Detect which cell encompasses the target text, then output its [X, Y] center coordinate. 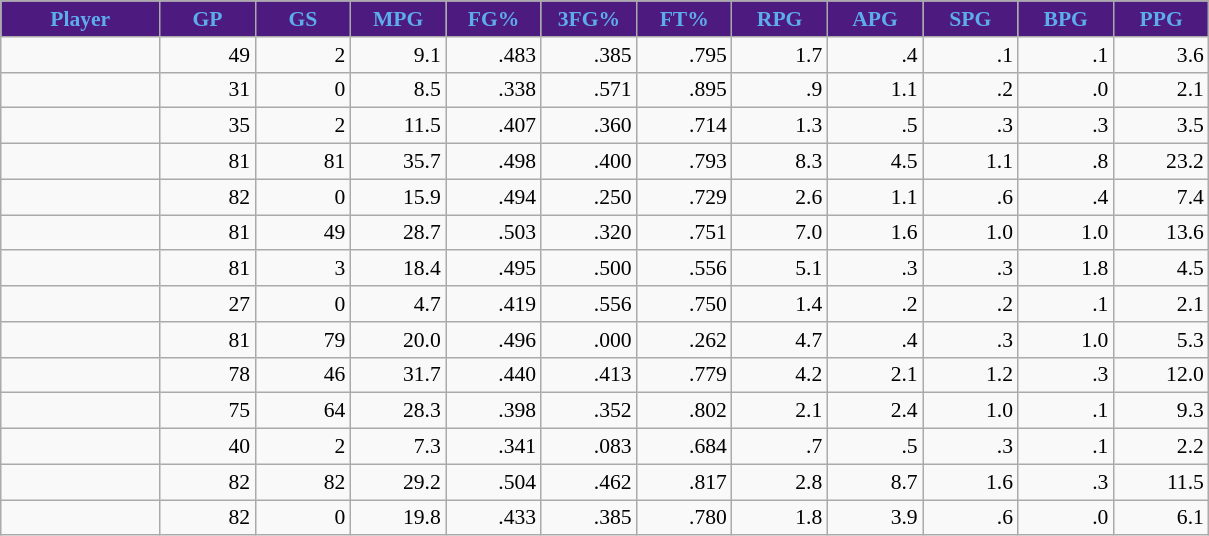
2.4 [874, 411]
FT% [684, 19]
.495 [494, 269]
29.2 [398, 482]
12.0 [1161, 375]
13.6 [1161, 233]
1.3 [780, 126]
.494 [494, 197]
.500 [588, 269]
1.7 [780, 55]
2.8 [780, 482]
23.2 [1161, 162]
79 [302, 340]
.895 [684, 90]
35 [208, 126]
20.0 [398, 340]
64 [302, 411]
75 [208, 411]
.793 [684, 162]
.7 [780, 447]
.000 [588, 340]
.462 [588, 482]
.750 [684, 304]
15.9 [398, 197]
.795 [684, 55]
3.9 [874, 518]
.780 [684, 518]
.504 [494, 482]
.503 [494, 233]
GS [302, 19]
3.5 [1161, 126]
3.6 [1161, 55]
.714 [684, 126]
2.6 [780, 197]
.262 [684, 340]
PPG [1161, 19]
.802 [684, 411]
2.2 [1161, 447]
19.8 [398, 518]
.571 [588, 90]
.9 [780, 90]
.360 [588, 126]
35.7 [398, 162]
.341 [494, 447]
8.5 [398, 90]
.400 [588, 162]
27 [208, 304]
1.2 [970, 375]
.684 [684, 447]
46 [302, 375]
.320 [588, 233]
31 [208, 90]
5.1 [780, 269]
.729 [684, 197]
.407 [494, 126]
7.4 [1161, 197]
18.4 [398, 269]
.433 [494, 518]
31.7 [398, 375]
.398 [494, 411]
6.1 [1161, 518]
3 [302, 269]
.440 [494, 375]
.8 [1066, 162]
28.7 [398, 233]
BPG [1066, 19]
.083 [588, 447]
28.3 [398, 411]
.352 [588, 411]
.419 [494, 304]
.338 [494, 90]
7.0 [780, 233]
.817 [684, 482]
4.2 [780, 375]
9.3 [1161, 411]
APG [874, 19]
.413 [588, 375]
.779 [684, 375]
.496 [494, 340]
MPG [398, 19]
1.4 [780, 304]
8.7 [874, 482]
8.3 [780, 162]
.751 [684, 233]
3FG% [588, 19]
5.3 [1161, 340]
.498 [494, 162]
Player [80, 19]
RPG [780, 19]
GP [208, 19]
.250 [588, 197]
7.3 [398, 447]
40 [208, 447]
SPG [970, 19]
.483 [494, 55]
78 [208, 375]
9.1 [398, 55]
FG% [494, 19]
